Search for the cell housing the specified text and yield its (x, y) center coordinate. 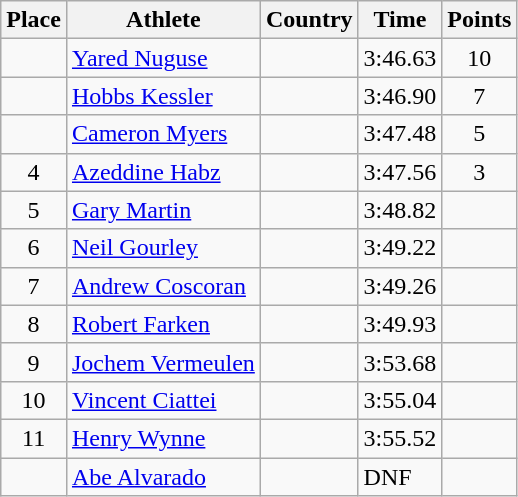
11 (34, 438)
Hobbs Kessler (163, 96)
Neil Gourley (163, 248)
3:48.82 (400, 210)
3:49.22 (400, 248)
3 (480, 172)
Jochem Vermeulen (163, 362)
Gary Martin (163, 210)
Country (309, 20)
4 (34, 172)
3:47.56 (400, 172)
Athlete (163, 20)
3:55.04 (400, 400)
Abe Alvarado (163, 477)
Henry Wynne (163, 438)
3:55.52 (400, 438)
Azeddine Habz (163, 172)
3:47.48 (400, 134)
Robert Farken (163, 324)
8 (34, 324)
Yared Nuguse (163, 58)
DNF (400, 477)
3:46.63 (400, 58)
Place (34, 20)
9 (34, 362)
Vincent Ciattei (163, 400)
3:49.26 (400, 286)
3:46.90 (400, 96)
Cameron Myers (163, 134)
Andrew Coscoran (163, 286)
Points (480, 20)
Time (400, 20)
3:49.93 (400, 324)
6 (34, 248)
3:53.68 (400, 362)
